Output the (x, y) coordinate of the center of the cell containing the given text.  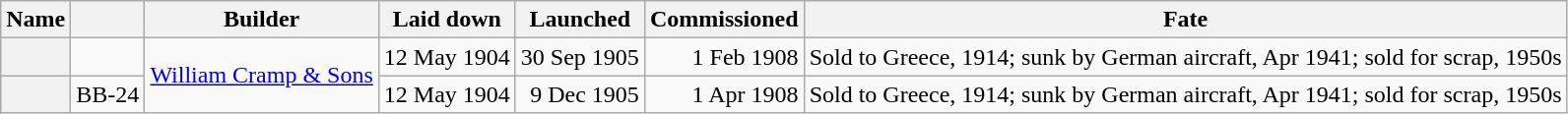
Builder (262, 20)
9 Dec 1905 (579, 94)
Launched (579, 20)
Laid down (447, 20)
William Cramp & Sons (262, 76)
30 Sep 1905 (579, 57)
1 Feb 1908 (724, 57)
Commissioned (724, 20)
Name (35, 20)
BB-24 (108, 94)
Fate (1186, 20)
1 Apr 1908 (724, 94)
